Determine the (X, Y) coordinate at the center of the cell enclosing the given text.  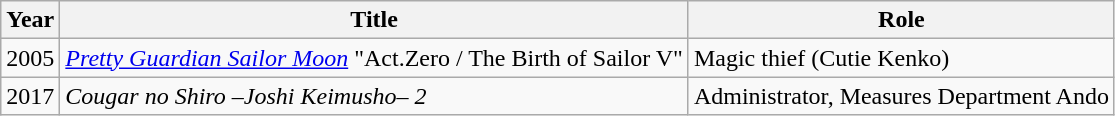
Magic thief (Cutie Kenko) (901, 58)
Title (374, 20)
Pretty Guardian Sailor Moon "Act.Zero / The Birth of Sailor V" (374, 58)
Role (901, 20)
Year (30, 20)
2017 (30, 96)
Administrator, Measures Department Ando (901, 96)
Cougar no Shiro –Joshi Keimusho– 2 (374, 96)
2005 (30, 58)
